Return (x, y) of the center of cell containing provided text 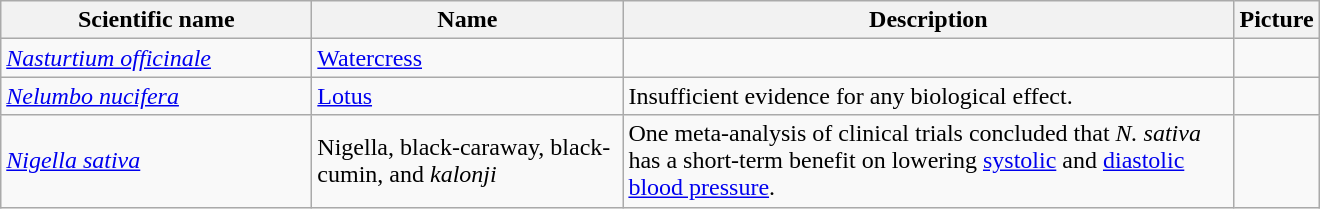
Nigella, black-caraway, black-cumin, and kalonji (468, 161)
Picture (1276, 20)
Watercress (468, 58)
Nigella sativa (156, 161)
Scientific name (156, 20)
Name (468, 20)
Description (928, 20)
One meta-analysis of clinical trials concluded that N. sativa has a short-term benefit on lowering systolic and diastolic blood pressure. (928, 161)
Lotus (468, 96)
Nasturtium officinale (156, 58)
Nelumbo nucifera (156, 96)
Insufficient evidence for any biological effect. (928, 96)
